From the cell containing the given text, extract its center point as [X, Y] coordinate. 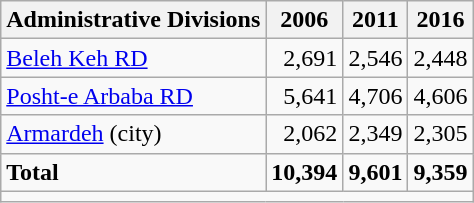
10,394 [304, 172]
4,606 [440, 96]
2,305 [440, 134]
Posht-e Arbaba RD [134, 96]
2,448 [440, 58]
2,349 [376, 134]
9,601 [376, 172]
4,706 [376, 96]
Armardeh (city) [134, 134]
2,546 [376, 58]
2011 [376, 20]
2006 [304, 20]
2016 [440, 20]
Beleh Keh RD [134, 58]
Administrative Divisions [134, 20]
2,062 [304, 134]
Total [134, 172]
2,691 [304, 58]
9,359 [440, 172]
5,641 [304, 96]
